Determine the [x, y] coordinate at the center of the cell enclosing the given text.  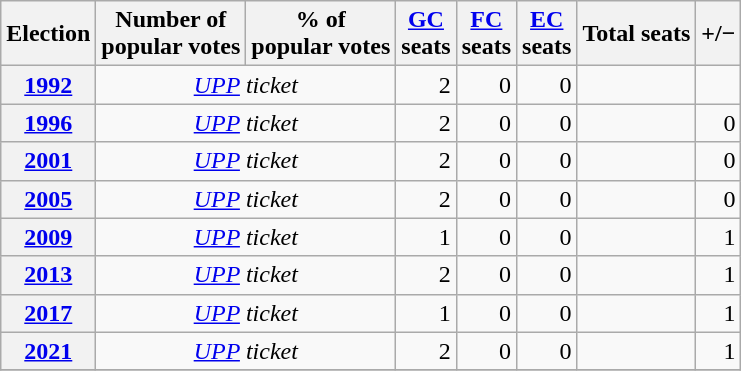
Total seats [636, 34]
2021 [48, 351]
+/− [718, 34]
2001 [48, 161]
2013 [48, 275]
2009 [48, 237]
GCseats [426, 34]
Election [48, 34]
1996 [48, 123]
ECseats [547, 34]
FCseats [486, 34]
1992 [48, 85]
2005 [48, 199]
% ofpopular votes [321, 34]
2017 [48, 313]
Number ofpopular votes [171, 34]
